Pinpoint the cell where the given text exists, returning its [x, y] midpoint coordinate. 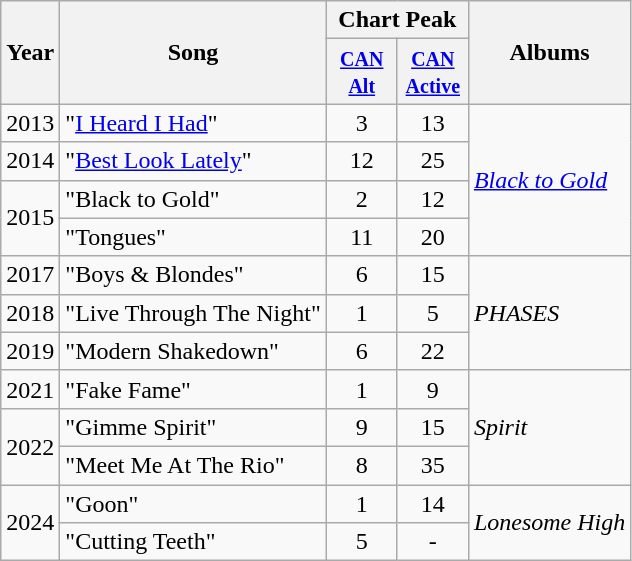
11 [362, 237]
22 [432, 351]
2015 [30, 218]
CAN Alt [362, 72]
20 [432, 237]
3 [362, 123]
Chart Peak [397, 20]
"Goon" [193, 503]
14 [432, 503]
PHASES [549, 313]
2013 [30, 123]
"Black to Gold" [193, 199]
13 [432, 123]
"Boys & Blondes" [193, 275]
"Meet Me At The Rio" [193, 465]
2014 [30, 161]
2017 [30, 275]
2022 [30, 446]
2021 [30, 389]
Black to Gold [549, 180]
"Cutting Teeth" [193, 542]
"Live Through The Night" [193, 313]
"Fake Fame" [193, 389]
"Gimme Spirit" [193, 427]
8 [362, 465]
2024 [30, 522]
35 [432, 465]
CAN Active [432, 72]
Lonesome High [549, 522]
"Best Look Lately" [193, 161]
"Modern Shakedown" [193, 351]
2 [362, 199]
2018 [30, 313]
"Tongues" [193, 237]
Albums [549, 52]
Year [30, 52]
Song [193, 52]
- [432, 542]
"I Heard I Had" [193, 123]
Spirit [549, 427]
25 [432, 161]
2019 [30, 351]
